Extract the [x, y] coordinate from the center of the cell holding the provided text.  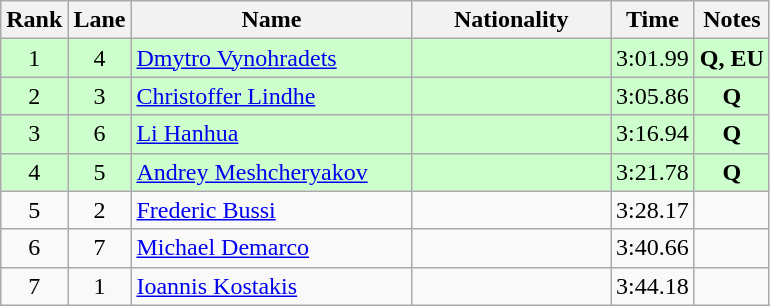
Time [653, 20]
Q, EU [732, 58]
3:44.18 [653, 286]
Lane [100, 20]
Ioannis Kostakis [272, 286]
Christoffer Lindhe [272, 96]
Frederic Bussi [272, 210]
Andrey Meshcheryakov [272, 172]
Dmytro Vynohradets [272, 58]
Michael Demarco [272, 248]
Rank [34, 20]
Name [272, 20]
Nationality [512, 20]
3:28.17 [653, 210]
3:16.94 [653, 134]
3:21.78 [653, 172]
Notes [732, 20]
Li Hanhua [272, 134]
3:40.66 [653, 248]
3:01.99 [653, 58]
3:05.86 [653, 96]
